Identify which cell holds the provided text, then report its [X, Y] central coordinate. 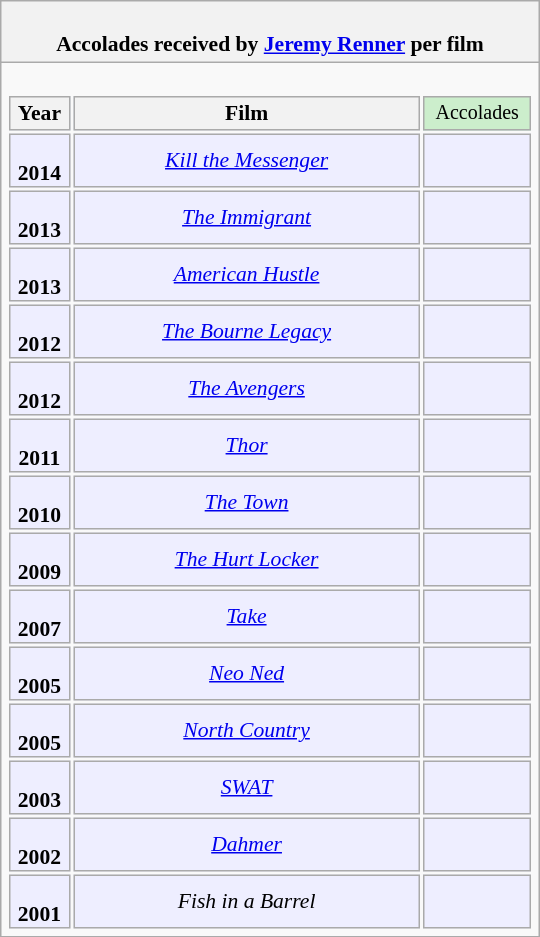
2010 [40, 502]
Take [246, 616]
2003 [40, 787]
American Hustle [246, 274]
Neo Ned [246, 673]
2007 [40, 616]
Film [246, 113]
Accolades received by Jeremy Renner per film [270, 32]
2009 [40, 559]
The Avengers [246, 388]
Kill the Messenger [246, 160]
Dahmer [246, 844]
The Town [246, 502]
2014 [40, 160]
2001 [40, 901]
Fish in a Barrel [246, 901]
Year [40, 113]
SWAT [246, 787]
The Immigrant [246, 217]
The Bourne Legacy [246, 331]
Thor [246, 445]
The Hurt Locker [246, 559]
North Country [246, 730]
2011 [40, 445]
Accolades [477, 113]
2002 [40, 844]
